Identify which cell holds the provided text, then report its (X, Y) central coordinate. 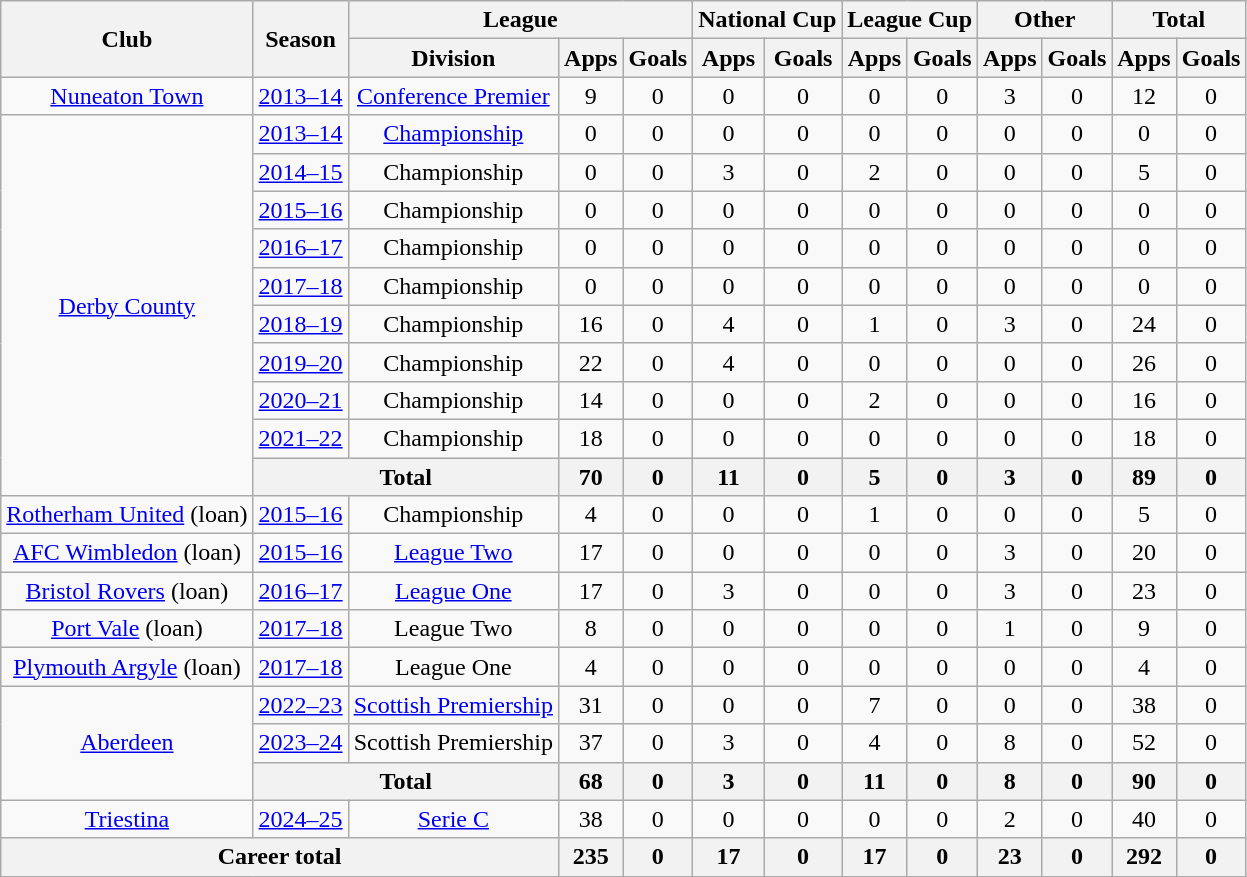
2014–15 (300, 172)
22 (591, 362)
31 (591, 705)
League Cup (910, 20)
89 (1144, 477)
292 (1144, 857)
68 (591, 781)
40 (1144, 819)
14 (591, 400)
Nuneaton Town (127, 96)
Conference Premier (453, 96)
2021–22 (300, 438)
2020–21 (300, 400)
2024–25 (300, 819)
Aberdeen (127, 743)
70 (591, 477)
2018–19 (300, 324)
Triestina (127, 819)
2019–20 (300, 362)
Career total (280, 857)
12 (1144, 96)
2022–23 (300, 705)
Bristol Rovers (loan) (127, 591)
League (520, 20)
Serie C (453, 819)
Derby County (127, 306)
Port Vale (loan) (127, 629)
Club (127, 39)
AFC Wimbledon (loan) (127, 553)
20 (1144, 553)
24 (1144, 324)
90 (1144, 781)
Division (453, 58)
2023–24 (300, 743)
Rotherham United (loan) (127, 515)
Plymouth Argyle (loan) (127, 667)
Other (1045, 20)
7 (874, 705)
Season (300, 39)
National Cup (768, 20)
52 (1144, 743)
26 (1144, 362)
235 (591, 857)
37 (591, 743)
